Extract the (x, y) coordinate from the center of the cell holding the provided text.  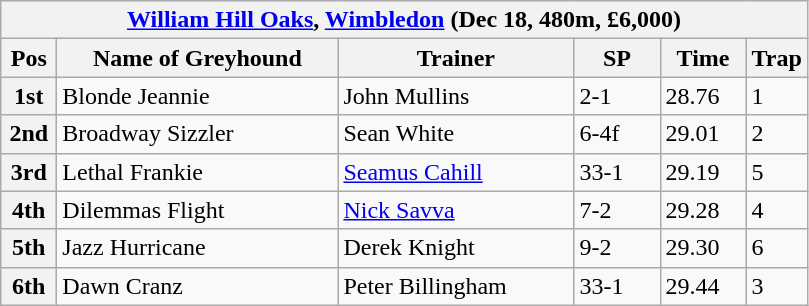
1 (776, 96)
5th (29, 248)
Sean White (456, 134)
Pos (29, 58)
Dilemmas Flight (198, 210)
Nick Savva (456, 210)
28.76 (703, 96)
Peter Billingham (456, 286)
29.01 (703, 134)
6th (29, 286)
29.30 (703, 248)
29.28 (703, 210)
4th (29, 210)
Dawn Cranz (198, 286)
1st (29, 96)
Name of Greyhound (198, 58)
Blonde Jeannie (198, 96)
29.19 (703, 172)
4 (776, 210)
Trainer (456, 58)
Jazz Hurricane (198, 248)
William Hill Oaks, Wimbledon (Dec 18, 480m, £6,000) (404, 20)
2-1 (617, 96)
SP (617, 58)
6-4f (617, 134)
29.44 (703, 286)
3 (776, 286)
6 (776, 248)
7-2 (617, 210)
Seamus Cahill (456, 172)
Broadway Sizzler (198, 134)
Trap (776, 58)
2nd (29, 134)
Time (703, 58)
3rd (29, 172)
5 (776, 172)
Lethal Frankie (198, 172)
2 (776, 134)
9-2 (617, 248)
John Mullins (456, 96)
Derek Knight (456, 248)
